From the cell containing the given text, extract its center point as (x, y) coordinate. 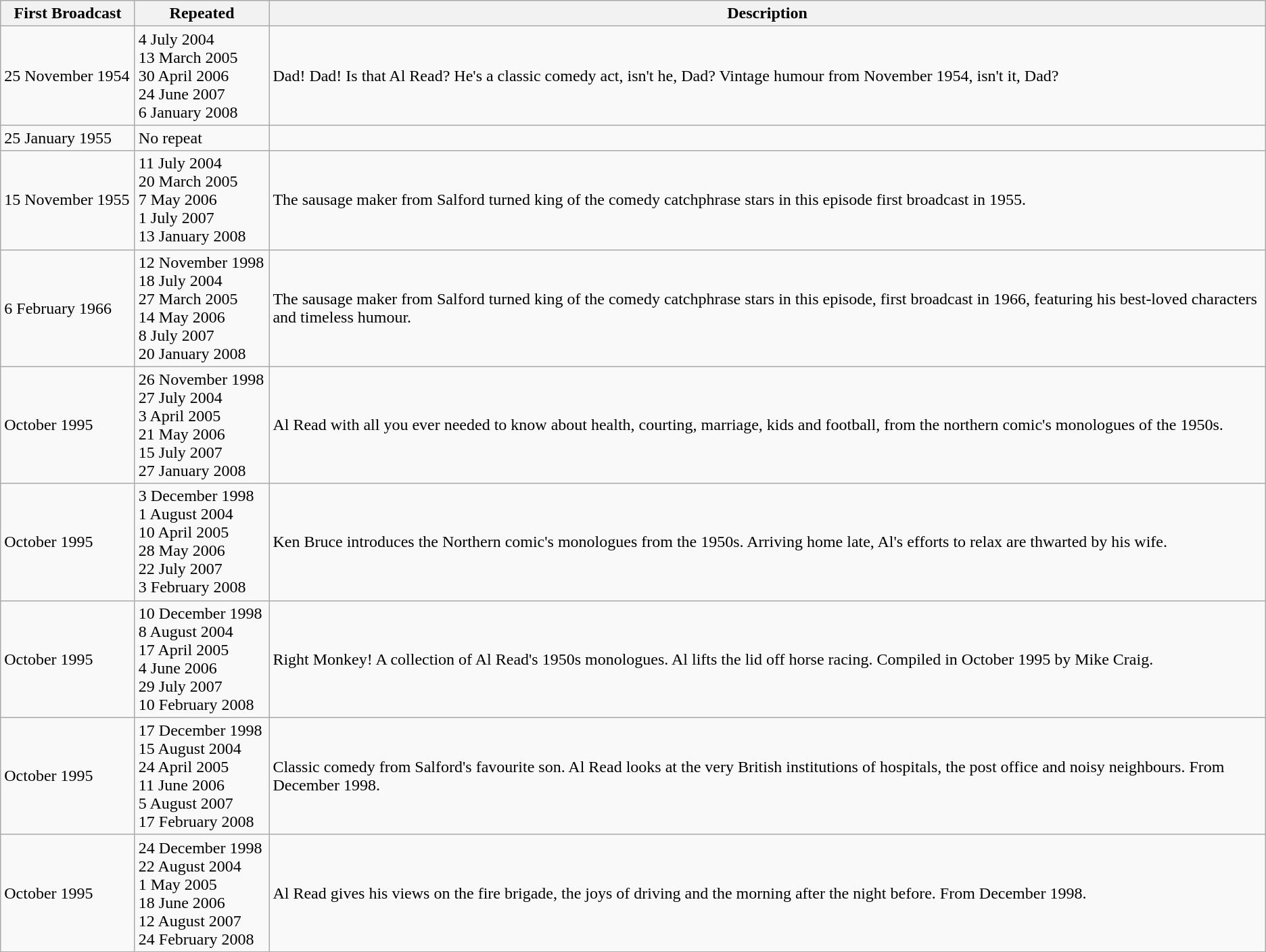
15 November 1955 (68, 200)
26 November 199827 July 20043 April 200521 May 200615 July 200727 January 2008 (202, 425)
The sausage maker from Salford turned king of the comedy catchphrase stars in this episode first broadcast in 1955. (767, 200)
3 December 19981 August 200410 April 200528 May 200622 July 20073 February 2008 (202, 542)
11 July 200420 March 20057 May 20061 July 200713 January 2008 (202, 200)
25 November 1954 (68, 76)
6 February 1966 (68, 308)
No repeat (202, 138)
25 January 1955 (68, 138)
First Broadcast (68, 14)
10 December 19988 August 200417 April 20054 June 200629 July 200710 February 2008 (202, 659)
Dad! Dad! Is that Al Read? He's a classic comedy act, isn't he, Dad? Vintage humour from November 1954, isn't it, Dad? (767, 76)
17 December 199815 August 200424 April 200511 June 20065 August 200717 February 2008 (202, 776)
Al Read with all you ever needed to know about health, courting, marriage, kids and football, from the northern comic's monologues of the 1950s. (767, 425)
Ken Bruce introduces the Northern comic's monologues from the 1950s. Arriving home late, Al's efforts to relax are thwarted by his wife. (767, 542)
24 December 199822 August 20041 May 200518 June 200612 August 200724 February 2008 (202, 892)
4 July 200413 March 200530 April 200624 June 20076 January 2008 (202, 76)
Description (767, 14)
12 November 199818 July 200427 March 200514 May 20068 July 200720 January 2008 (202, 308)
Repeated (202, 14)
Al Read gives his views on the fire brigade, the joys of driving and the morning after the night before. From December 1998. (767, 892)
Right Monkey! A collection of Al Read's 1950s monologues. Al lifts the lid off horse racing. Compiled in October 1995 by Mike Craig. (767, 659)
